Detect which cell encompasses the target text, then output its (X, Y) center coordinate. 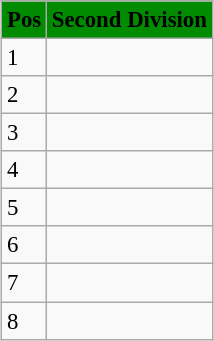
3 (24, 133)
4 (24, 170)
5 (24, 208)
6 (24, 245)
1 (24, 57)
8 (24, 321)
2 (24, 95)
7 (24, 283)
Pos (24, 20)
Second Division (130, 20)
